Pinpoint the cell where the given text exists, returning its (X, Y) midpoint coordinate. 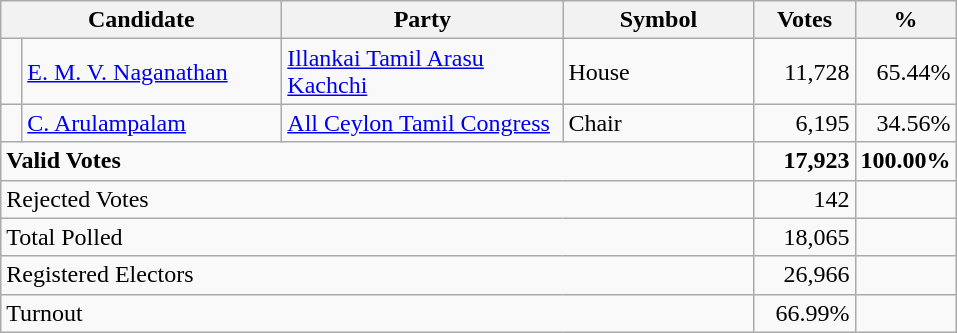
18,065 (804, 237)
House (658, 72)
Votes (804, 20)
Candidate (142, 20)
All Ceylon Tamil Congress (422, 123)
6,195 (804, 123)
Total Polled (378, 237)
Turnout (378, 313)
Rejected Votes (378, 199)
C. Arulampalam (152, 123)
Illankai Tamil Arasu Kachchi (422, 72)
66.99% (804, 313)
142 (804, 199)
65.44% (906, 72)
17,923 (804, 161)
Symbol (658, 20)
% (906, 20)
26,966 (804, 275)
Chair (658, 123)
100.00% (906, 161)
Party (422, 20)
34.56% (906, 123)
Registered Electors (378, 275)
11,728 (804, 72)
Valid Votes (378, 161)
E. M. V. Naganathan (152, 72)
